Identify which cell holds the provided text, then report its (x, y) central coordinate. 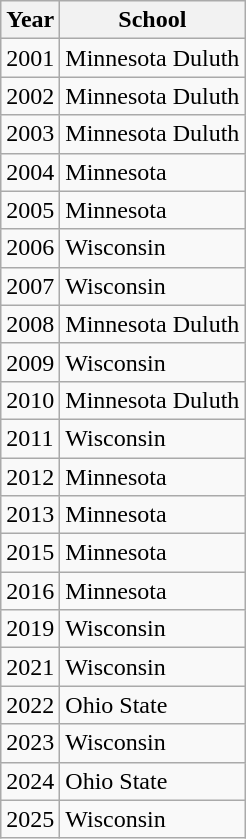
2015 (30, 553)
2001 (30, 58)
2005 (30, 210)
School (152, 20)
2002 (30, 96)
2022 (30, 705)
2023 (30, 743)
2025 (30, 819)
2004 (30, 172)
2003 (30, 134)
2007 (30, 286)
2021 (30, 667)
2006 (30, 248)
Year (30, 20)
2016 (30, 591)
2009 (30, 362)
2008 (30, 324)
2013 (30, 515)
2010 (30, 400)
2019 (30, 629)
2024 (30, 781)
2011 (30, 438)
2012 (30, 477)
